Identify which cell holds the provided text, then report its [X, Y] central coordinate. 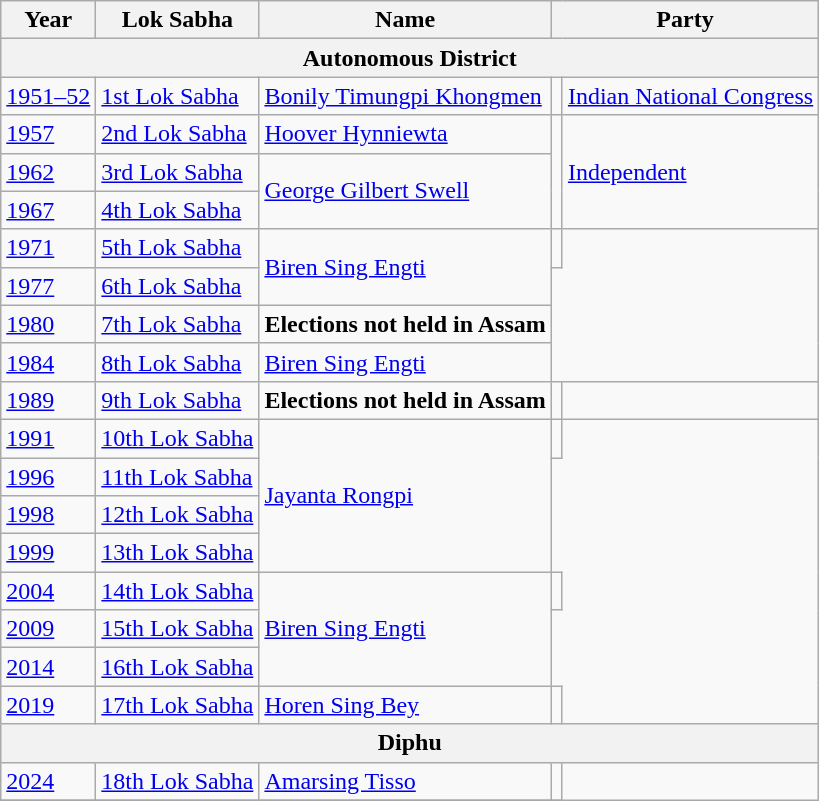
2004 [48, 591]
1989 [48, 400]
1971 [48, 248]
Bonily Timungpi Khongmen [405, 96]
1957 [48, 134]
1962 [48, 172]
10th Lok Sabha [178, 438]
1999 [48, 553]
1996 [48, 477]
George Gilbert Swell [405, 191]
Independent [690, 172]
7th Lok Sabha [178, 324]
1998 [48, 515]
Hoover Hynniewta [405, 134]
1984 [48, 362]
2019 [48, 705]
Party [684, 20]
3rd Lok Sabha [178, 172]
12th Lok Sabha [178, 515]
11th Lok Sabha [178, 477]
1951–52 [48, 96]
5th Lok Sabha [178, 248]
2024 [48, 781]
1967 [48, 210]
Amarsing Tisso [405, 781]
13th Lok Sabha [178, 553]
8th Lok Sabha [178, 362]
4th Lok Sabha [178, 210]
15th Lok Sabha [178, 629]
2nd Lok Sabha [178, 134]
Lok Sabha [178, 20]
1991 [48, 438]
1977 [48, 286]
Horen Sing Bey [405, 705]
Name [405, 20]
Indian National Congress [690, 96]
17th Lok Sabha [178, 705]
6th Lok Sabha [178, 286]
Diphu [410, 743]
Jayanta Rongpi [405, 495]
16th Lok Sabha [178, 667]
9th Lok Sabha [178, 400]
1st Lok Sabha [178, 96]
14th Lok Sabha [178, 591]
1980 [48, 324]
18th Lok Sabha [178, 781]
Autonomous District [410, 58]
2014 [48, 667]
Year [48, 20]
2009 [48, 629]
